Determine the (x, y) coordinate at the center of the cell enclosing the given text.  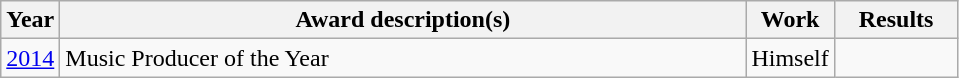
Work (790, 20)
Music Producer of the Year (403, 58)
Results (896, 20)
Year (30, 20)
2014 (30, 58)
Himself (790, 58)
Award description(s) (403, 20)
